Return (x, y) of the center of cell containing provided text 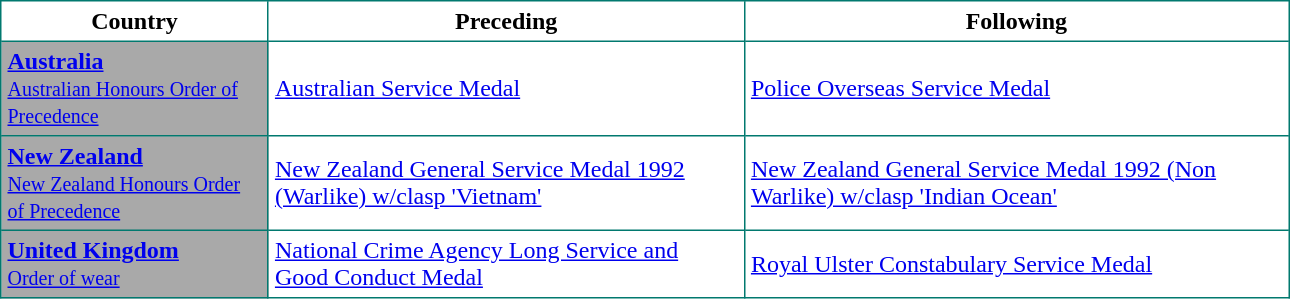
Preceding (506, 21)
Australian Service Medal (506, 88)
New Zealand General Service Medal 1992 (Warlike) w/clasp 'Vietnam' (506, 183)
Royal Ulster Constabulary Service Medal (1016, 264)
AustraliaAustralian Honours Order of Precedence (134, 88)
United KingdomOrder of wear (134, 264)
National Crime Agency Long Service and Good Conduct Medal (506, 264)
New Zealand General Service Medal 1992 (Non Warlike) w/clasp 'Indian Ocean' (1016, 183)
New ZealandNew Zealand Honours Order of Precedence (134, 183)
Police Overseas Service Medal (1016, 88)
Country (134, 21)
Following (1016, 21)
